Output the [x, y] coordinate of the center of the cell containing the given text.  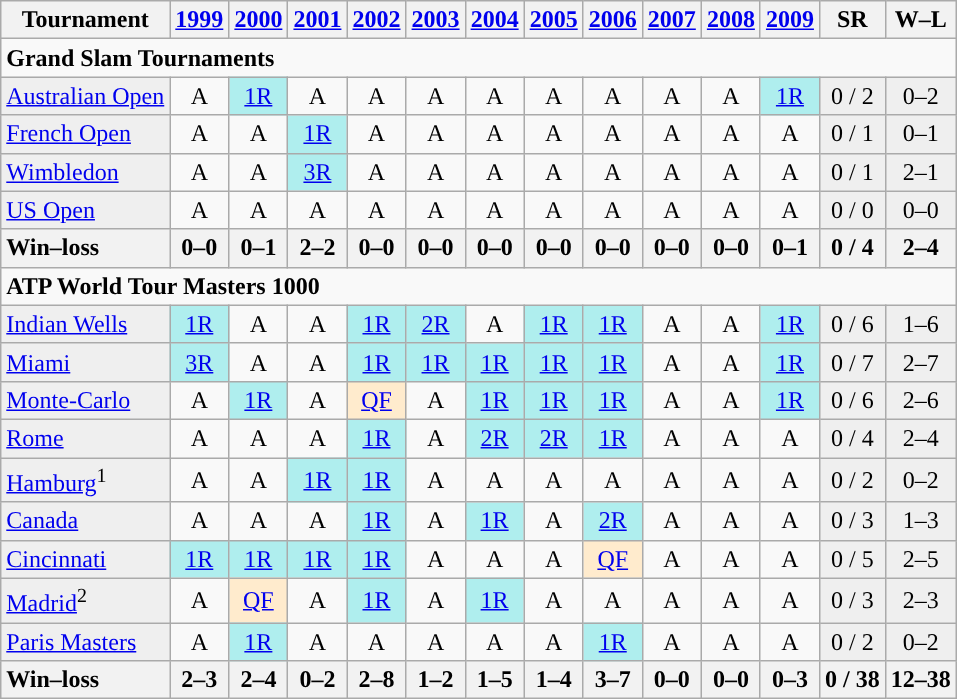
2–5 [920, 559]
Rome [86, 438]
Wimbledon [86, 172]
2–2 [318, 248]
1999 [200, 20]
Monte-Carlo [86, 400]
1–4 [554, 680]
Indian Wells [86, 324]
Canada [86, 521]
1–5 [494, 680]
1–6 [920, 324]
Australian Open [86, 96]
Hamburg1 [86, 480]
2007 [672, 20]
0 / 0 [852, 210]
French Open [86, 134]
2–6 [920, 400]
2005 [554, 20]
0 / 38 [852, 680]
2000 [258, 20]
Miami [86, 362]
1–2 [436, 680]
ATP World Tour Masters 1000 [479, 286]
Madrid2 [86, 600]
0 / 5 [852, 559]
2002 [376, 20]
2–1 [920, 172]
US Open [86, 210]
Tournament [86, 20]
W–L [920, 20]
1–3 [920, 521]
2–7 [920, 362]
2009 [790, 20]
Cincinnati [86, 559]
2008 [730, 20]
Paris Masters [86, 642]
12–38 [920, 680]
2001 [318, 20]
3–7 [612, 680]
2006 [612, 20]
0 / 7 [852, 362]
Grand Slam Tournaments [479, 58]
0–3 [790, 680]
2004 [494, 20]
2003 [436, 20]
2–8 [376, 680]
SR [852, 20]
